Find where the given text appears and provide that cell's center as (X, Y) coordinate. 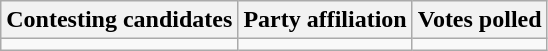
Votes polled (480, 20)
Party affiliation (325, 20)
Contesting candidates (120, 20)
